From the cell containing the given text, extract its center point as [X, Y] coordinate. 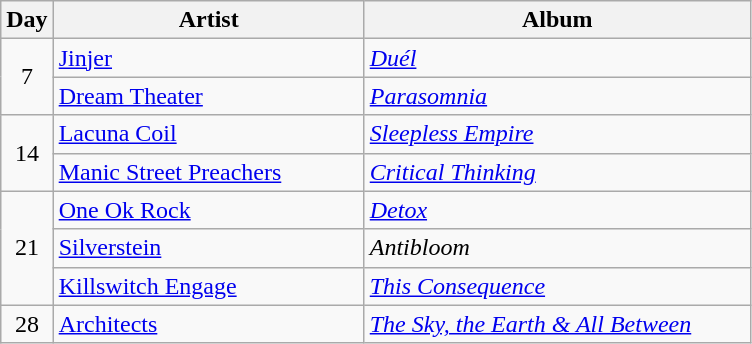
One Ok Rock [208, 210]
Architects [208, 324]
Sleepless Empire [557, 134]
7 [27, 77]
Day [27, 20]
Antibloom [557, 248]
Silverstein [208, 248]
Critical Thinking [557, 172]
Dream Theater [208, 96]
Artist [208, 20]
21 [27, 248]
Jinjer [208, 58]
Detox [557, 210]
28 [27, 324]
Lacuna Coil [208, 134]
Album [557, 20]
The Sky, the Earth & All Between [557, 324]
Killswitch Engage [208, 286]
Manic Street Preachers [208, 172]
Parasomnia [557, 96]
Duél [557, 58]
14 [27, 153]
This Consequence [557, 286]
